Pinpoint the cell where the given text exists, returning its [X, Y] midpoint coordinate. 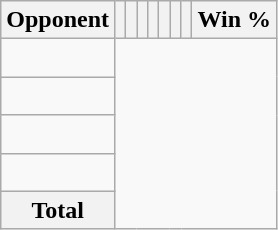
Opponent [58, 20]
Total [58, 210]
Win % [234, 20]
